Capture the cell that displays the provided text and extract its [x, y] central coordinate. 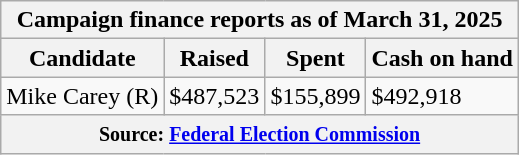
Source: Federal Election Commission [260, 134]
Raised [214, 58]
Campaign finance reports as of March 31, 2025 [260, 20]
$155,899 [316, 96]
$487,523 [214, 96]
$492,918 [442, 96]
Spent [316, 58]
Candidate [82, 58]
Mike Carey (R) [82, 96]
Cash on hand [442, 58]
